Scan for the cell matching the given text and deliver its (x, y) coordinate at center. 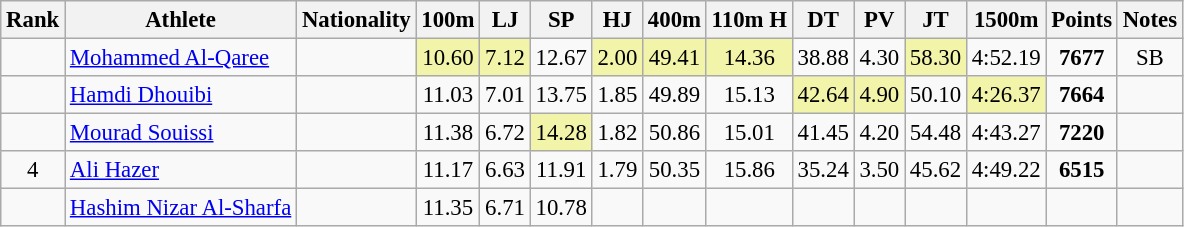
15.01 (749, 133)
SP (561, 20)
15.86 (749, 170)
10.78 (561, 208)
45.62 (936, 170)
7.12 (505, 58)
Mourad Souissi (181, 133)
Notes (1150, 20)
50.35 (675, 170)
35.24 (823, 170)
7664 (1082, 95)
3.50 (879, 170)
4.20 (879, 133)
4:43.27 (1006, 133)
54.48 (936, 133)
7.01 (505, 95)
DT (823, 20)
14.36 (749, 58)
JT (936, 20)
Ali Hazer (181, 170)
38.88 (823, 58)
50.10 (936, 95)
6.72 (505, 133)
400m (675, 20)
PV (879, 20)
Points (1082, 20)
58.30 (936, 58)
Athlete (181, 20)
50.86 (675, 133)
1500m (1006, 20)
6.71 (505, 208)
7677 (1082, 58)
4:26.37 (1006, 95)
4 (33, 170)
11.91 (561, 170)
LJ (505, 20)
42.64 (823, 95)
Hashim Nizar Al-Sharfa (181, 208)
13.75 (561, 95)
Hamdi Dhouibi (181, 95)
11.17 (448, 170)
4.30 (879, 58)
1.79 (617, 170)
11.03 (448, 95)
49.89 (675, 95)
1.82 (617, 133)
6515 (1082, 170)
Nationality (356, 20)
7220 (1082, 133)
HJ (617, 20)
14.28 (561, 133)
12.67 (561, 58)
2.00 (617, 58)
6.63 (505, 170)
SB (1150, 58)
Rank (33, 20)
11.38 (448, 133)
15.13 (749, 95)
4:52.19 (1006, 58)
4:49.22 (1006, 170)
11.35 (448, 208)
10.60 (448, 58)
110m H (749, 20)
41.45 (823, 133)
Mohammed Al-Qaree (181, 58)
1.85 (617, 95)
49.41 (675, 58)
100m (448, 20)
4.90 (879, 95)
